Return the (X, Y) coordinate for the center point of the cell that contains the specified text.  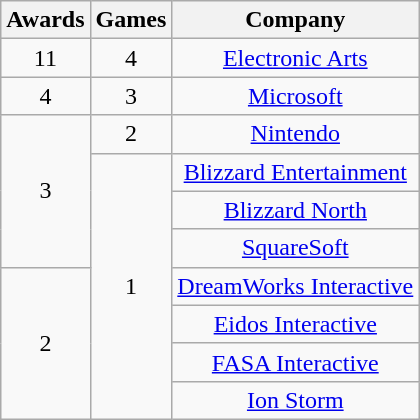
Blizzard North (296, 210)
Awards (46, 20)
Microsoft (296, 96)
Company (296, 20)
Ion Storm (296, 400)
11 (46, 58)
1 (131, 286)
Nintendo (296, 134)
Blizzard Entertainment (296, 172)
FASA Interactive (296, 362)
SquareSoft (296, 248)
DreamWorks Interactive (296, 286)
Electronic Arts (296, 58)
Games (131, 20)
Eidos Interactive (296, 324)
